Scan for the cell matching the given text and deliver its [x, y] coordinate at center. 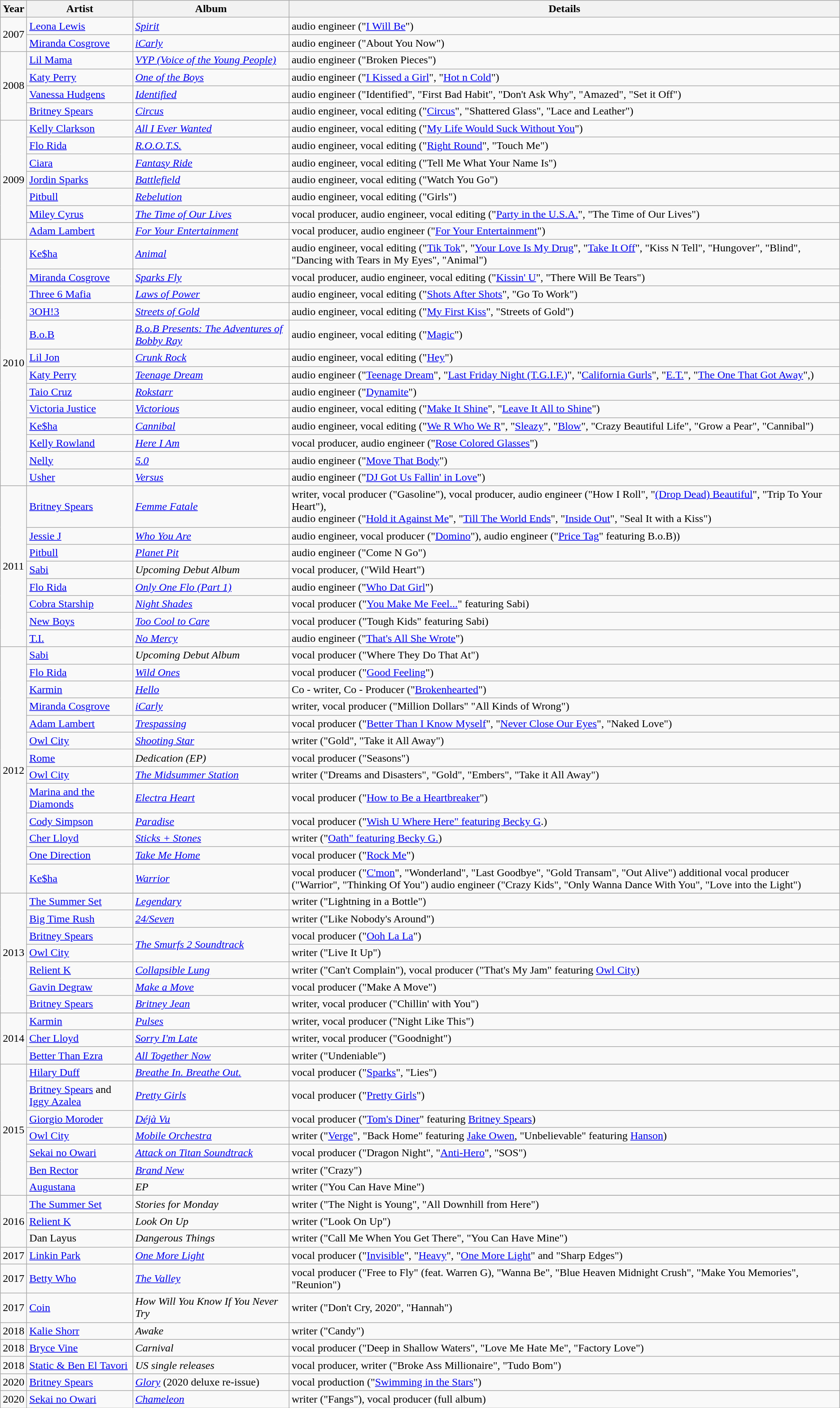
New Boys [80, 621]
Dedication (EP) [211, 758]
2010 [13, 363]
audio engineer ("DJ Got Us Fallin' in Love") [564, 477]
Giorgio Moroder [80, 1119]
audio engineer, vocal editing ("Magic") [564, 335]
audio engineer ("Dynamite") [564, 392]
writer ("Oath" featuring Becky G.) [564, 838]
Bryce Vine [80, 1348]
Chameleon [211, 1399]
Awake [211, 1331]
writer ("Live It Up") [564, 953]
Miley Cyrus [80, 214]
audio engineer, vocal editing ("Make It Shine", "Leave It All to Shine") [564, 409]
vocal producer ("Deep in Shallow Waters", "Love Me Hate Me", "Factory Love") [564, 1348]
writer ("Can't Complain"), vocal producer ("That's My Jam" featuring Owl City) [564, 970]
audio engineer ("Broken Pieces") [564, 60]
audio engineer ("Move That Body") [564, 460]
Gavin Degraw [80, 987]
2007 [13, 35]
Brand New [211, 1170]
vocal producer, writer ("Broke Ass Millionaire", "Tudo Bom") [564, 1365]
vocal producer ("Wish U Where Here" featuring Becky G.) [564, 821]
The Valley [211, 1278]
EP [211, 1187]
writer, vocal producer ("Million Dollars" "All Kinds of Wrong") [564, 706]
2013 [13, 953]
Ben Rector [80, 1170]
writer ("Lightning in a Bottle") [564, 902]
writer ("Verge", "Back Home" featuring Jake Owen, "Unbelievable" featuring Hanson) [564, 1136]
writer ("Look On Up") [564, 1221]
Sparks Fly [211, 277]
writer, vocal producer ("Chillin' with You") [564, 1004]
audio engineer, vocal editing ("My First Kiss", "Streets of Gold") [564, 311]
Carnival [211, 1348]
writer ("Fangs"), vocal producer (full album) [564, 1399]
Hello [211, 689]
T.I. [80, 638]
writer ("Candy") [564, 1331]
writer ("Don't Cry, 2020", "Hannah") [564, 1308]
writer ("Undeniable") [564, 1055]
vocal producer ("Invisible", "Heavy", "One More Light" and "Sharp Edges") [564, 1255]
Who You Are [211, 535]
Big Time Rush [80, 919]
audio engineer, vocal editing ("Tell Me What Your Name Is") [564, 162]
Static & Ben El Tavori [80, 1365]
All I Ever Wanted [211, 128]
Paradise [211, 821]
5.0 [211, 460]
Breathe In. Breathe Out. [211, 1072]
vocal producer, audio engineer, vocal editing ("Party in the U.S.A.", "The Time of Our Lives") [564, 214]
Cannibal [211, 426]
2016 [13, 1221]
Sorry I'm Late [211, 1038]
2015 [13, 1129]
vocal producer ("Free to Fly" (feat. Warren G), "Wanna Be", "Blue Heaven Midnight Crush", "Make You Memories", "Reunion") [564, 1278]
Trespassing [211, 724]
Co - writer, Co - Producer ("Brokenhearted") [564, 689]
vocal producer, audio engineer, vocal editing ("Kissin' U", "There Will Be Tears") [564, 277]
Streets of Gold [211, 311]
Details [564, 9]
Rebelution [211, 197]
One More Light [211, 1255]
Here I Am [211, 443]
The Time of Our Lives [211, 214]
Pulses [211, 1021]
audio engineer, vocal editing ("Right Round", "Touch Me") [564, 145]
For Your Entertainment [211, 231]
vocal producer ("Where They Do That At") [564, 655]
Make a Move [211, 987]
vocal production ("Swimming in the Stars") [564, 1382]
Collapsible Lung [211, 970]
vocal producer ("Tom's Diner" featuring Britney Spears) [564, 1119]
audio engineer, vocal editing ("We R Who We R", "Sleazy", "Blow", "Crazy Beautiful Life", "Grow a Pear", "Cannibal") [564, 426]
Leona Lewis [80, 26]
Taio Cruz [80, 392]
Rome [80, 758]
audio engineer ("Identified", "First Bad Habit", "Don't Ask Why", "Amazed", "Set it Off") [564, 94]
Dan Layus [80, 1238]
Kalie Shorr [80, 1331]
One of the Boys [211, 77]
Artist [80, 9]
Year [13, 9]
Ciara [80, 162]
Mobile Orchestra [211, 1136]
writer ("The Night is Young", "All Downhill from Here") [564, 1204]
audio engineer, vocal editing ("Girls") [564, 197]
Rokstarr [211, 392]
No Mercy [211, 638]
Jordin Sparks [80, 180]
Look On Up [211, 1221]
Britney Spears and Iggy Azalea [80, 1095]
audio engineer ("That's All She Wrote") [564, 638]
Britney Jean [211, 1004]
Shooting Star [211, 741]
Kelly Clarkson [80, 128]
Attack on Titan Soundtrack [211, 1153]
Three 6 Mafia [80, 294]
Sticks + Stones [211, 838]
Wild Ones [211, 672]
2009 [13, 180]
Versus [211, 477]
VYP (Voice of the Young People) [211, 60]
Planet Pit [211, 553]
Take Me Home [211, 855]
Identified [211, 94]
Animal [211, 254]
Augustana [80, 1187]
The Smurfs 2 Soundtrack [211, 944]
writer ("Crazy") [564, 1170]
Lil Jon [80, 358]
vocal producer ("How to Be a Heartbreaker") [564, 798]
All Together Now [211, 1055]
writer ("Call Me When You Get There", "You Can Have Mine") [564, 1238]
24/Seven [211, 919]
Only One Flo (Part 1) [211, 587]
Linkin Park [80, 1255]
Pretty Girls [211, 1095]
vocal producer ("Pretty Girls") [564, 1095]
vocal producer ("Good Feeling") [564, 672]
Laws of Power [211, 294]
vocal producer ("Make A Move") [564, 987]
writer ("Like Nobody's Around") [564, 919]
One Direction [80, 855]
audio engineer ("I Kissed a Girl", "Hot n Cold") [564, 77]
R.O.O.T.S. [211, 145]
Night Shades [211, 604]
Dangerous Things [211, 1238]
Too Cool to Care [211, 621]
Jessie J [80, 535]
vocal producer ("Seasons") [564, 758]
The Midsummer Station [211, 775]
Kelly Rowland [80, 443]
writer, vocal producer ("Night Like This") [564, 1021]
Victoria Justice [80, 409]
audio engineer ("Who Dat Girl") [564, 587]
vocal producer ("Tough Kids" featuring Sabi) [564, 621]
Glory (2020 deluxe re-issue) [211, 1382]
Coin [80, 1308]
vocal producer ("Better Than I Know Myself", "Never Close Our Eyes", "Naked Love") [564, 724]
Hilary Duff [80, 1072]
Lil Mama [80, 60]
Victorious [211, 409]
audio engineer, vocal editing ("Shots After Shots", "Go To Work") [564, 294]
Vanessa Hudgens [80, 94]
Marina and the Diamonds [80, 798]
audio engineer, vocal editing ("My Life Would Suck Without You") [564, 128]
vocal producer, audio engineer ("For Your Entertainment") [564, 231]
Cobra Starship [80, 604]
Better Than Ezra [80, 1055]
audio engineer, vocal producer ("Domino"), audio engineer ("Price Tag" featuring B.o.B)) [564, 535]
vocal producer ("Ooh La La") [564, 936]
Nelly [80, 460]
3OH!3 [80, 311]
vocal producer, ("Wild Heart") [564, 570]
vocal producer, audio engineer ("Rose Colored Glasses") [564, 443]
audio engineer ("Teenage Dream", "Last Friday Night (T.G.I.F.)", "California Gurls", "E.T.", "The One That Got Away",) [564, 375]
B.o.B Presents: The Adventures of Bobby Ray [211, 335]
2012 [13, 770]
Legendary [211, 902]
Fantasy Ride [211, 162]
vocal producer ("Sparks", "Lies") [564, 1072]
Album [211, 9]
2014 [13, 1038]
Stories for Monday [211, 1204]
audio engineer ("Come N Go") [564, 553]
vocal producer ("Dragon Night", "Anti-Hero", "SOS") [564, 1153]
Betty Who [80, 1278]
vocal producer ("You Make Me Feel..." featuring Sabi) [564, 604]
Electra Heart [211, 798]
2008 [13, 86]
Spirit [211, 26]
Crunk Rock [211, 358]
Warrior [211, 879]
audio engineer, vocal editing ("Watch You Go") [564, 180]
US single releases [211, 1365]
Femme Fatale [211, 506]
audio engineer, vocal editing ("Circus", "Shattered Glass", "Lace and Leather") [564, 111]
Teenage Dream [211, 375]
writer ("You Can Have Mine") [564, 1187]
writer ("Dreams and Disasters", "Gold", "Embers", "Take it All Away") [564, 775]
audio engineer, vocal editing ("Hey") [564, 358]
audio engineer ("I Will Be") [564, 26]
Déjà Vu [211, 1119]
How Will You Know If You Never Try [211, 1308]
writer ("Gold", "Take it All Away") [564, 741]
2011 [13, 566]
vocal producer ("Rock Me") [564, 855]
audio engineer ("About You Now") [564, 43]
Cody Simpson [80, 821]
writer, vocal producer ("Goodnight") [564, 1038]
Circus [211, 111]
Usher [80, 477]
B.o.B [80, 335]
Battlefield [211, 180]
